Extract the (x, y) coordinate from the center of the cell holding the provided text.  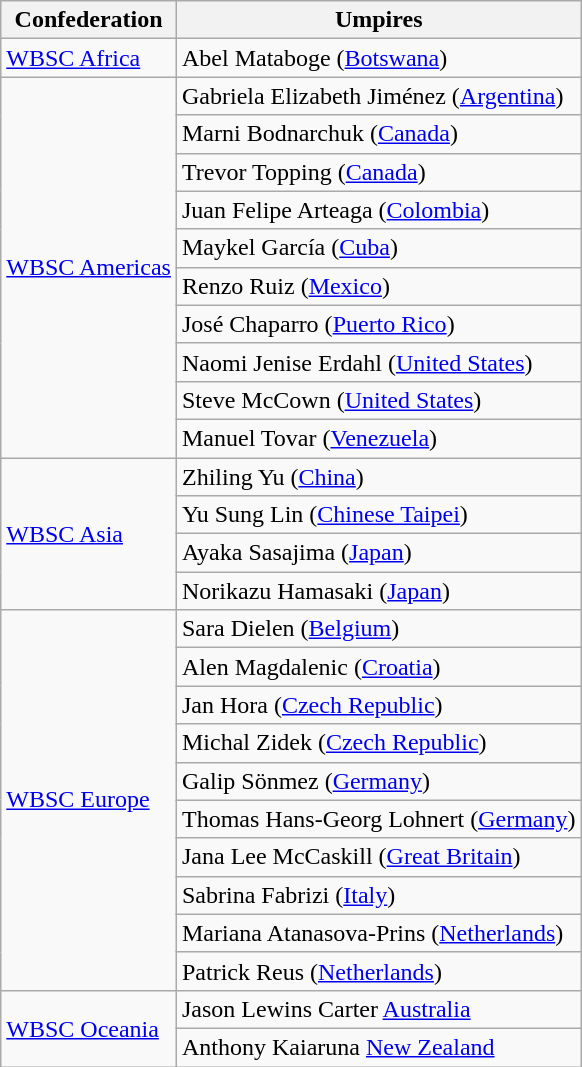
Michal Zidek (Czech Republic) (378, 743)
Ayaka Sasajima (Japan) (378, 553)
Sabrina Fabrizi (Italy) (378, 895)
Renzo Ruiz (Mexico) (378, 286)
WBSC Asia (89, 534)
WBSC Europe (89, 800)
Mariana Atanasova-Prins (Netherlands) (378, 933)
Umpires (378, 20)
Anthony Kaiaruna New Zealand (378, 1047)
Jason Lewins Carter Australia (378, 1009)
Trevor Topping (Canada) (378, 172)
Steve McCown (United States) (378, 400)
Thomas Hans-Georg Lohnert (Germany) (378, 819)
Patrick Reus (Netherlands) (378, 971)
Confederation (89, 20)
Norikazu Hamasaki (Japan) (378, 591)
Marni Bodnarchuk (Canada) (378, 134)
Alen Magdalenic (Croatia) (378, 667)
Abel Mataboge (Botswana) (378, 58)
WBSC Oceania (89, 1028)
José Chaparro (Puerto Rico) (378, 324)
WBSC Americas (89, 268)
Juan Felipe Arteaga (Colombia) (378, 210)
Jan Hora (Czech Republic) (378, 705)
Galip Sönmez (Germany) (378, 781)
WBSC Africa (89, 58)
Yu Sung Lin (Chinese Taipei) (378, 515)
Zhiling Yu (China) (378, 477)
Maykel García (Cuba) (378, 248)
Jana Lee McCaskill (Great Britain) (378, 857)
Naomi Jenise Erdahl (United States) (378, 362)
Sara Dielen (Belgium) (378, 629)
Manuel Tovar (Venezuela) (378, 438)
Gabriela Elizabeth Jiménez (Argentina) (378, 96)
